Detect which cell encompasses the target text, then output its (x, y) center coordinate. 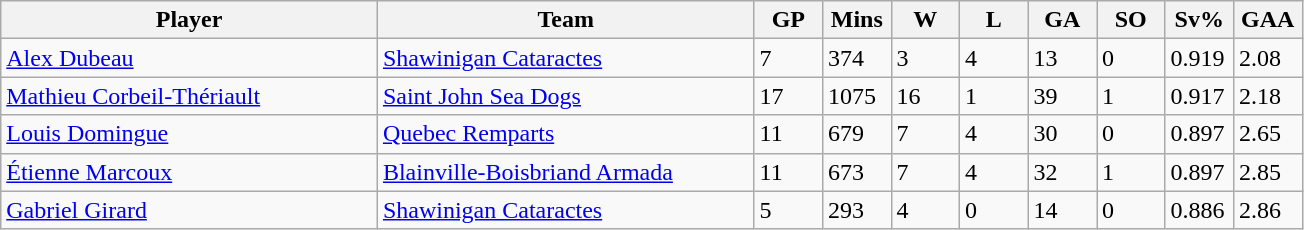
293 (857, 210)
Mathieu Corbeil-Thériault (190, 96)
14 (1062, 210)
2.86 (1268, 210)
SO (1130, 20)
3 (925, 58)
16 (925, 96)
GP (788, 20)
673 (857, 172)
Sv% (1199, 20)
374 (857, 58)
0.919 (1199, 58)
GA (1062, 20)
13 (1062, 58)
L (994, 20)
32 (1062, 172)
Étienne Marcoux (190, 172)
5 (788, 210)
30 (1062, 134)
2.18 (1268, 96)
2.85 (1268, 172)
0.886 (1199, 210)
Quebec Remparts (566, 134)
1075 (857, 96)
GAA (1268, 20)
Saint John Sea Dogs (566, 96)
Team (566, 20)
Mins (857, 20)
Gabriel Girard (190, 210)
W (925, 20)
Player (190, 20)
679 (857, 134)
Alex Dubeau (190, 58)
2.08 (1268, 58)
17 (788, 96)
0.917 (1199, 96)
2.65 (1268, 134)
39 (1062, 96)
Blainville-Boisbriand Armada (566, 172)
Louis Domingue (190, 134)
